Extract the [x, y] coordinate from the center of the cell holding the provided text.  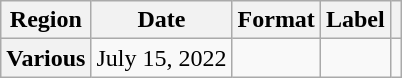
Label [355, 20]
Format [276, 20]
July 15, 2022 [162, 58]
Date [162, 20]
Region [46, 20]
Various [46, 58]
